Return the [X, Y] coordinate for the center point of the cell that contains the specified text.  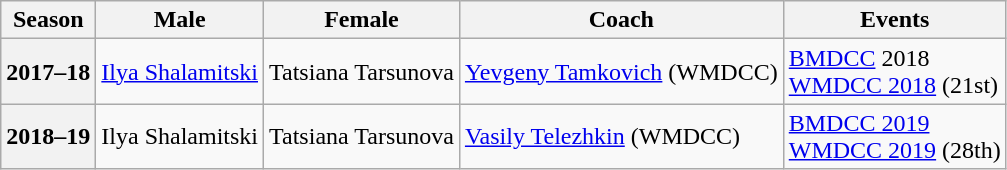
Female [362, 20]
Vasily Telezhkin (WMDCC) [621, 136]
BMDCC 2019 WMDCC 2019 (28th) [894, 136]
Season [48, 20]
Events [894, 20]
2017–18 [48, 72]
Yevgeny Tamkovich (WMDCC) [621, 72]
Male [180, 20]
Coach [621, 20]
BMDCC 2018 WMDCC 2018 (21st) [894, 72]
2018–19 [48, 136]
